Pinpoint the cell where the given text exists, returning its [X, Y] midpoint coordinate. 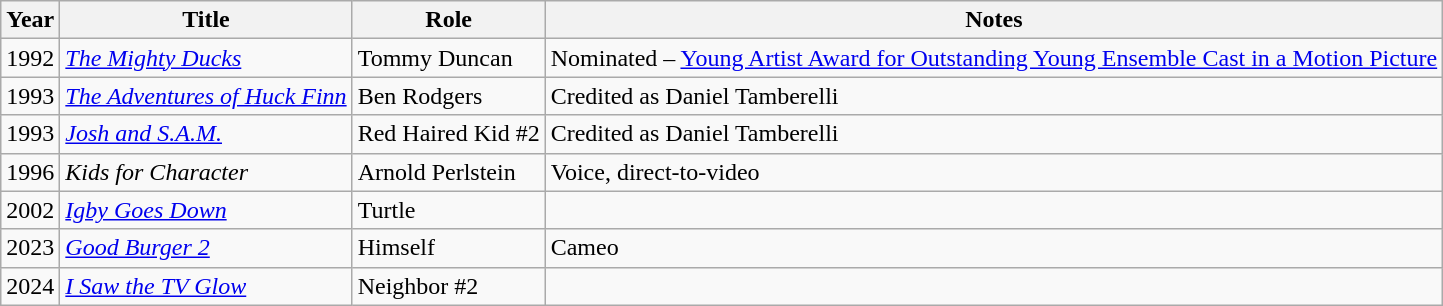
Good Burger 2 [206, 248]
Tommy Duncan [448, 58]
2002 [30, 210]
Neighbor #2 [448, 286]
Notes [994, 20]
2023 [30, 248]
Turtle [448, 210]
Voice, direct-to-video [994, 172]
Josh and S.A.M. [206, 134]
Cameo [994, 248]
Arnold Perlstein [448, 172]
Red Haired Kid #2 [448, 134]
I Saw the TV Glow [206, 286]
Nominated – Young Artist Award for Outstanding Young Ensemble Cast in a Motion Picture [994, 58]
Year [30, 20]
1996 [30, 172]
1992 [30, 58]
2024 [30, 286]
Ben Rodgers [448, 96]
Role [448, 20]
Kids for Character [206, 172]
Title [206, 20]
Igby Goes Down [206, 210]
The Mighty Ducks [206, 58]
Himself [448, 248]
The Adventures of Huck Finn [206, 96]
